Locate the cell with the specified text and output its (x, y) center coordinate. 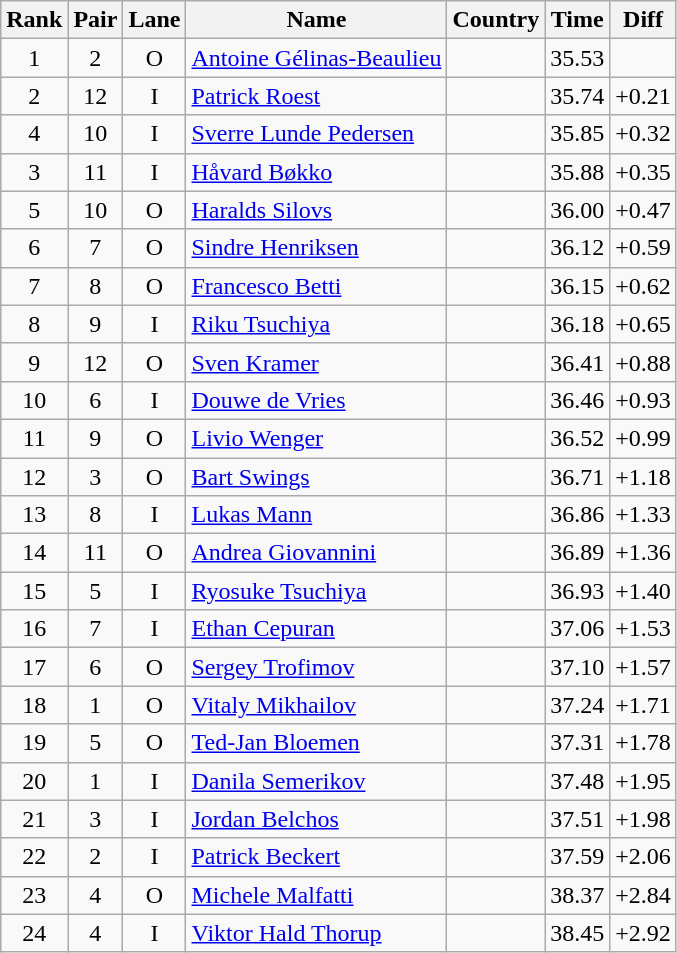
Riku Tsuchiya (316, 324)
35.74 (578, 96)
+0.21 (644, 96)
14 (34, 553)
24 (34, 933)
Jordan Belchos (316, 819)
+0.62 (644, 286)
+0.35 (644, 172)
Vitaly Mikhailov (316, 705)
37.31 (578, 743)
+0.88 (644, 362)
+1.78 (644, 743)
37.06 (578, 629)
Lukas Mann (316, 515)
+0.65 (644, 324)
+1.57 (644, 667)
Antoine Gélinas-Beaulieu (316, 58)
+1.71 (644, 705)
38.45 (578, 933)
36.89 (578, 553)
36.46 (578, 400)
+1.18 (644, 477)
Sergey Trofimov (316, 667)
36.52 (578, 438)
Håvard Bøkko (316, 172)
Time (578, 20)
Ethan Cepuran (316, 629)
36.18 (578, 324)
36.15 (578, 286)
23 (34, 895)
+1.36 (644, 553)
18 (34, 705)
16 (34, 629)
+2.92 (644, 933)
Douwe de Vries (316, 400)
Ted-Jan Bloemen (316, 743)
37.48 (578, 781)
21 (34, 819)
+1.53 (644, 629)
Rank (34, 20)
17 (34, 667)
36.86 (578, 515)
36.00 (578, 210)
Sindre Henriksen (316, 248)
Francesco Betti (316, 286)
22 (34, 857)
36.93 (578, 591)
Pair (96, 20)
19 (34, 743)
Diff (644, 20)
+2.84 (644, 895)
+0.59 (644, 248)
35.85 (578, 134)
+1.40 (644, 591)
38.37 (578, 895)
+0.47 (644, 210)
Andrea Giovannini (316, 553)
+2.06 (644, 857)
Country (496, 20)
Livio Wenger (316, 438)
36.71 (578, 477)
35.88 (578, 172)
15 (34, 591)
37.59 (578, 857)
Sverre Lunde Pedersen (316, 134)
Patrick Roest (316, 96)
+0.32 (644, 134)
37.24 (578, 705)
+0.99 (644, 438)
Sven Kramer (316, 362)
Viktor Hald Thorup (316, 933)
37.51 (578, 819)
Bart Swings (316, 477)
Patrick Beckert (316, 857)
+1.98 (644, 819)
+0.93 (644, 400)
37.10 (578, 667)
Danila Semerikov (316, 781)
35.53 (578, 58)
Lane (154, 20)
36.12 (578, 248)
13 (34, 515)
20 (34, 781)
Haralds Silovs (316, 210)
+1.33 (644, 515)
+1.95 (644, 781)
Name (316, 20)
Ryosuke Tsuchiya (316, 591)
36.41 (578, 362)
Michele Malfatti (316, 895)
